Capture the cell that displays the provided text and extract its [X, Y] central coordinate. 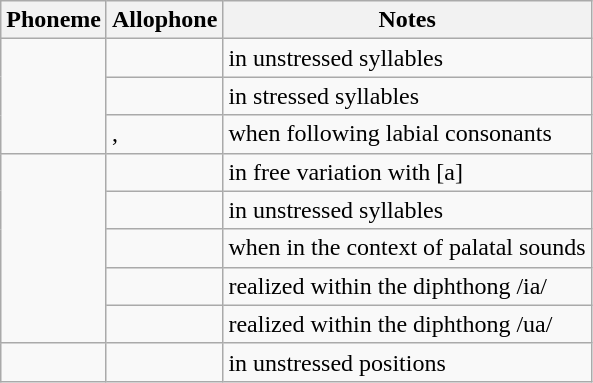
Phoneme [54, 20]
Allophone [164, 20]
when following labial consonants [407, 134]
Notes [407, 20]
when in the context of palatal sounds [407, 248]
in free variation with [a] [407, 172]
in unstressed positions [407, 362]
realized within the diphthong /ua/ [407, 324]
realized within the diphthong /ia/ [407, 286]
, [164, 134]
in stressed syllables [407, 96]
